Detect which cell encompasses the target text, then output its [x, y] center coordinate. 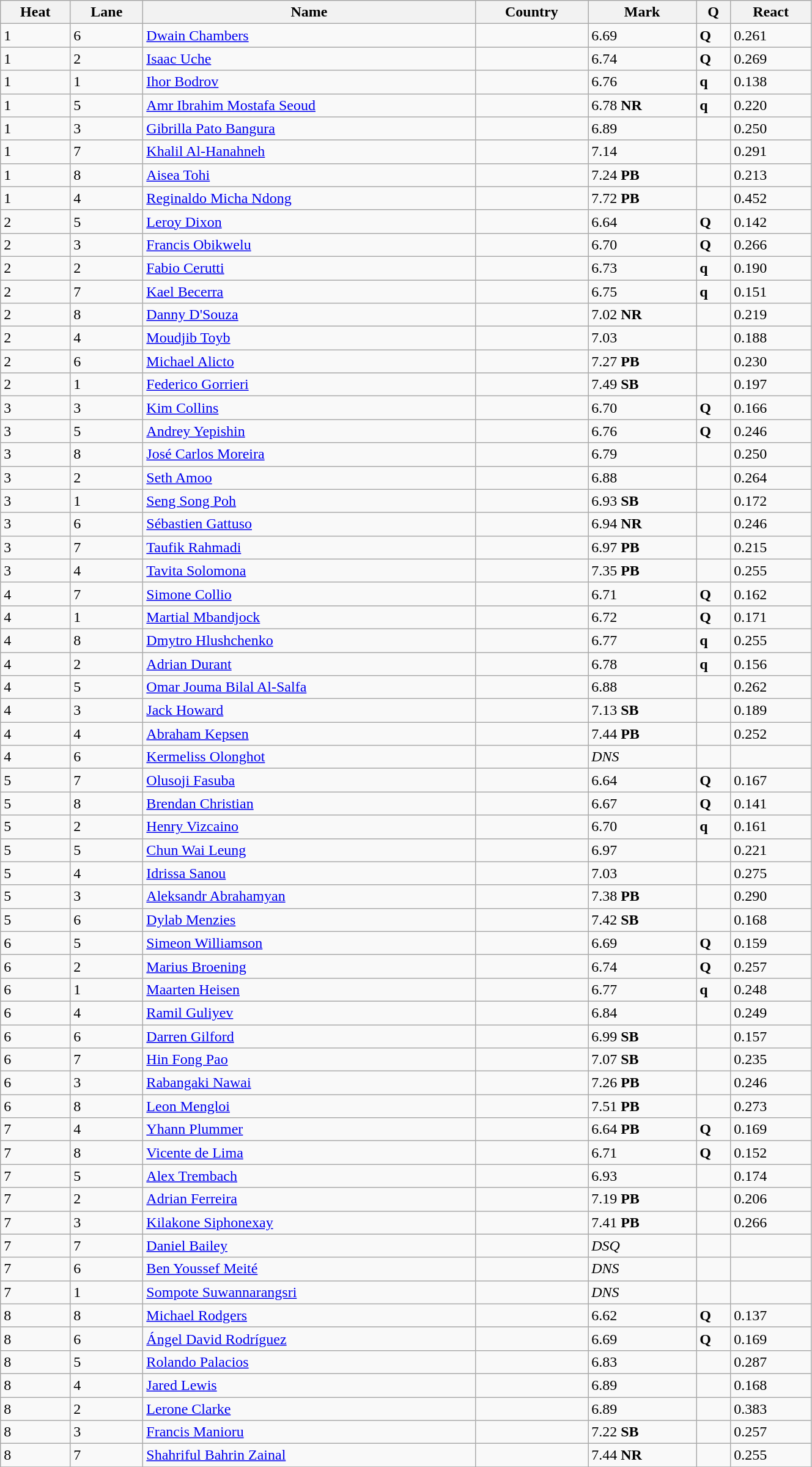
Seng Song Poh [309, 501]
0.188 [771, 338]
7.38 PB [642, 896]
Leroy Dixon [309, 221]
7.49 SB [642, 385]
Fabio Cerutti [309, 268]
6.64 PB [642, 1129]
Dylab Menzies [309, 920]
Lane [106, 12]
6.78 NR [642, 105]
6.84 [642, 1013]
0.152 [771, 1153]
6.75 [642, 292]
0.190 [771, 268]
Dmytro Hlushchenko [309, 640]
Sompote Suwannarangsri [309, 1292]
7.27 PB [642, 361]
7.51 PB [642, 1106]
Simone Collio [309, 594]
0.219 [771, 315]
0.206 [771, 1199]
Leon Mengloi [309, 1106]
Hin Fong Pao [309, 1060]
0.452 [771, 198]
0.275 [771, 873]
Taufik Rahmadi [309, 547]
6.72 [642, 617]
Country [532, 12]
Gibrilla Pato Bangura [309, 128]
6.62 [642, 1315]
Sébastien Gattuso [309, 524]
Seth Amoo [309, 478]
7.24 PB [642, 175]
Francis Obikwelu [309, 245]
Lerone Clarke [309, 1408]
React [771, 12]
Marius Broening [309, 966]
Aleksandr Abrahamyan [309, 896]
Isaac Uche [309, 59]
Federico Gorrieri [309, 385]
Michael Alicto [309, 361]
Idrissa Sanou [309, 873]
Kael Becerra [309, 292]
0.141 [771, 804]
0.261 [771, 35]
7.19 PB [642, 1199]
Dwain Chambers [309, 35]
6.67 [642, 804]
6.99 SB [642, 1037]
0.137 [771, 1315]
0.273 [771, 1106]
0.167 [771, 780]
Chun Wai Leung [309, 850]
Heat [35, 12]
0.197 [771, 385]
6.93 [642, 1176]
7.42 SB [642, 920]
0.142 [771, 221]
0.172 [771, 501]
Mark [642, 12]
José Carlos Moreira [309, 454]
0.215 [771, 547]
0.221 [771, 850]
Maarten Heisen [309, 989]
Danny D'Souza [309, 315]
Moudjib Toyb [309, 338]
Rabangaki Nawai [309, 1083]
Ihor Bodrov [309, 82]
0.171 [771, 617]
Shahriful Bahrin Zainal [309, 1455]
0.159 [771, 943]
0.162 [771, 594]
0.291 [771, 152]
0.189 [771, 711]
Daniel Bailey [309, 1246]
Tavita Solomona [309, 571]
6.78 [642, 663]
6.93 SB [642, 501]
Abraham Kepsen [309, 734]
7.72 PB [642, 198]
0.220 [771, 105]
Francis Manioru [309, 1432]
7.13 SB [642, 711]
7.35 PB [642, 571]
0.151 [771, 292]
0.138 [771, 82]
7.22 SB [642, 1432]
Alex Trembach [309, 1176]
Darren Gilford [309, 1037]
Yhann Plummer [309, 1129]
0.157 [771, 1037]
Kim Collins [309, 408]
0.235 [771, 1060]
Henry Vizcaino [309, 827]
0.262 [771, 687]
6.83 [642, 1362]
Vicente de Lima [309, 1153]
Kermeliss Olonghot [309, 757]
Michael Rodgers [309, 1315]
7.41 PB [642, 1222]
Ángel David Rodríguez [309, 1339]
DSQ [642, 1246]
6.73 [642, 268]
7.02 NR [642, 315]
0.161 [771, 827]
0.249 [771, 1013]
Name [309, 12]
Ben Youssef Meité [309, 1269]
0.213 [771, 175]
0.174 [771, 1176]
6.79 [642, 454]
7.44 NR [642, 1455]
6.94 NR [642, 524]
0.264 [771, 478]
6.97 [642, 850]
Brendan Christian [309, 804]
Reginaldo Micha Ndong [309, 198]
Rolando Palacios [309, 1362]
7.07 SB [642, 1060]
0.248 [771, 989]
7.26 PB [642, 1083]
Aisea Tohi [309, 175]
Jared Lewis [309, 1385]
Martial Mbandjock [309, 617]
0.252 [771, 734]
Khalil Al-Hanahneh [309, 152]
0.290 [771, 896]
0.230 [771, 361]
0.166 [771, 408]
Omar Jouma Bilal Al-Salfa [309, 687]
Kilakone Siphonexay [309, 1222]
Amr Ibrahim Mostafa Seoud [309, 105]
Olusoji Fasuba [309, 780]
Adrian Durant [309, 663]
Ramil Guliyev [309, 1013]
0.287 [771, 1362]
Andrey Yepishin [309, 431]
0.156 [771, 663]
Simeon Williamson [309, 943]
7.14 [642, 152]
0.383 [771, 1408]
7.44 PB [642, 734]
0.269 [771, 59]
6.97 PB [642, 547]
Jack Howard [309, 711]
Adrian Ferreira [309, 1199]
